Return the [X, Y] coordinate for the center point of the cell that contains the specified text.  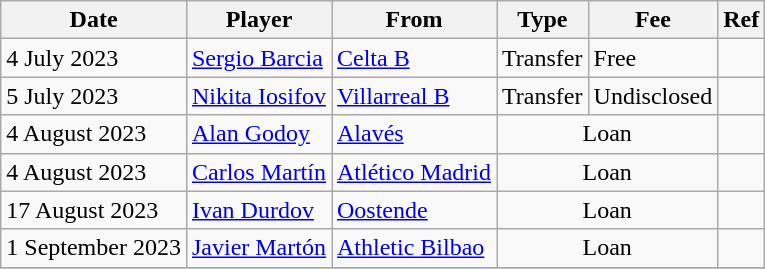
Carlos Martín [258, 172]
Oostende [414, 210]
Ivan Durdov [258, 210]
4 July 2023 [94, 58]
5 July 2023 [94, 96]
Undisclosed [653, 96]
Athletic Bilbao [414, 248]
17 August 2023 [94, 210]
Villarreal B [414, 96]
Date [94, 20]
Alavés [414, 134]
Player [258, 20]
1 September 2023 [94, 248]
Sergio Barcia [258, 58]
Ref [742, 20]
Fee [653, 20]
Atlético Madrid [414, 172]
Free [653, 58]
Nikita Iosifov [258, 96]
Javier Martón [258, 248]
Type [543, 20]
Celta B [414, 58]
From [414, 20]
Alan Godoy [258, 134]
